For the text-containing cell, return its midpoint in [x, y] coordinate format. 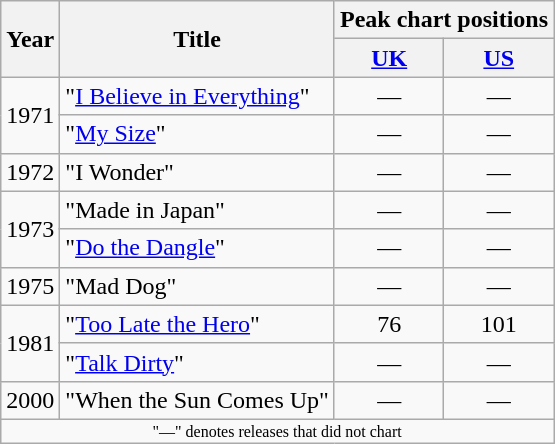
"Talk Dirty" [198, 362]
76 [389, 324]
US [499, 58]
Peak chart positions [444, 20]
"Mad Dog" [198, 286]
"I Believe in Everything" [198, 96]
1973 [30, 229]
1971 [30, 115]
"Made in Japan" [198, 210]
1975 [30, 286]
"Do the Dangle" [198, 248]
2000 [30, 400]
"My Size" [198, 134]
"When the Sun Comes Up" [198, 400]
Year [30, 39]
1972 [30, 172]
101 [499, 324]
"Too Late the Hero" [198, 324]
UK [389, 58]
"I Wonder" [198, 172]
"—" denotes releases that did not chart [278, 431]
Title [198, 39]
1981 [30, 343]
